Search for the cell housing the specified text and yield its [X, Y] center coordinate. 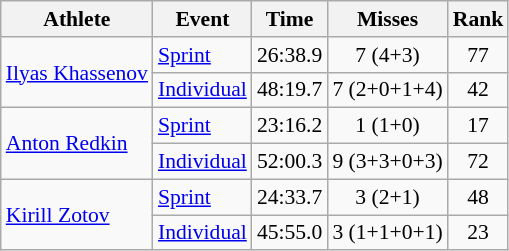
45:55.0 [290, 233]
7 (2+0+1+4) [387, 90]
7 (4+3) [387, 55]
1 (1+0) [387, 126]
48:19.7 [290, 90]
48 [478, 197]
Time [290, 19]
24:33.7 [290, 197]
Rank [478, 19]
Event [202, 19]
3 (1+1+0+1) [387, 233]
23:16.2 [290, 126]
42 [478, 90]
9 (3+3+0+3) [387, 162]
Anton Redkin [77, 144]
26:38.9 [290, 55]
17 [478, 126]
3 (2+1) [387, 197]
23 [478, 233]
Athlete [77, 19]
72 [478, 162]
52:00.3 [290, 162]
Ilyas Khassenov [77, 72]
Kirill Zotov [77, 214]
77 [478, 55]
Misses [387, 19]
